From the cell containing the given text, extract its center point as [X, Y] coordinate. 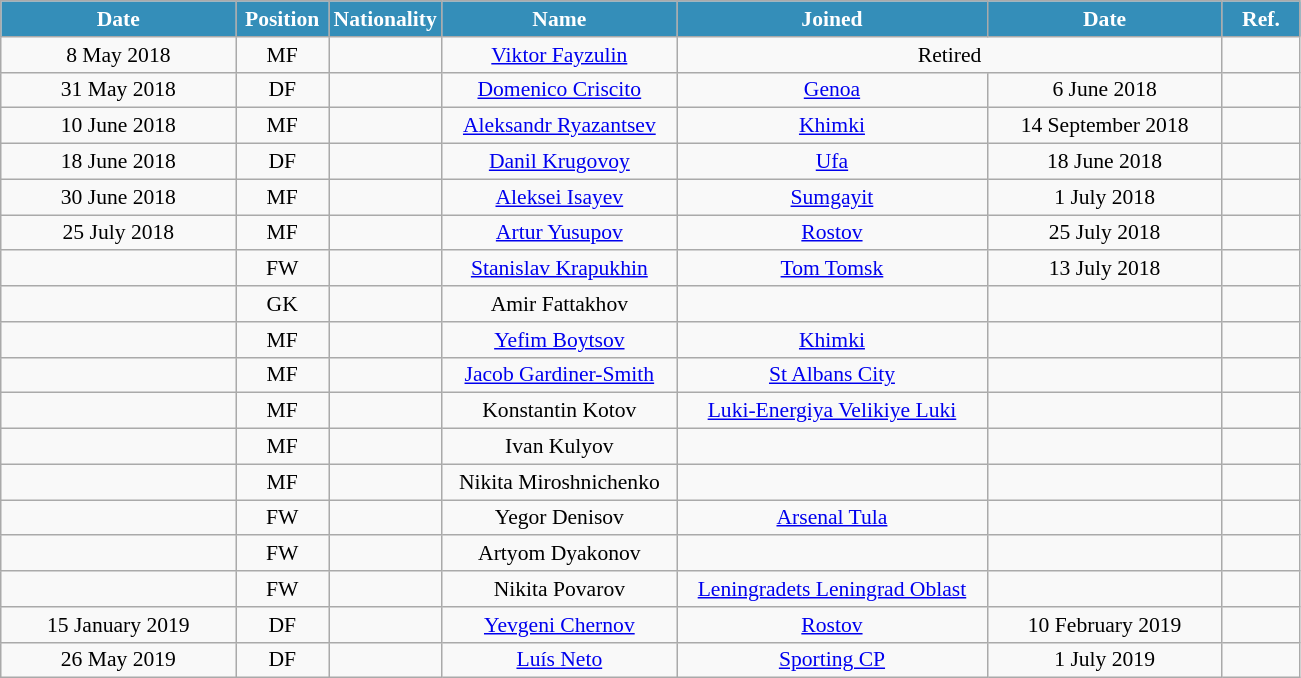
Luís Neto [560, 660]
Ref. [1261, 19]
Yefim Boytsov [560, 340]
15 January 2019 [118, 625]
Yegor Denisov [560, 518]
Name [560, 19]
1 July 2019 [1104, 660]
Danil Krugovoy [560, 162]
Amir Fattakhov [560, 304]
Artyom Dyakonov [560, 554]
Domenico Criscito [560, 90]
Konstantin Kotov [560, 411]
Viktor Fayzulin [560, 55]
Ivan Kulyov [560, 447]
Ufa [832, 162]
26 May 2019 [118, 660]
8 May 2018 [118, 55]
13 July 2018 [1104, 269]
Position [282, 19]
GK [282, 304]
1 July 2018 [1104, 197]
14 September 2018 [1104, 126]
Aleksandr Ryazantsev [560, 126]
Joined [832, 19]
Artur Yusupov [560, 233]
Tom Tomsk [832, 269]
Sumgayit [832, 197]
Stanislav Krapukhin [560, 269]
Nationality [384, 19]
31 May 2018 [118, 90]
10 June 2018 [118, 126]
Arsenal Tula [832, 518]
Nikita Povarov [560, 589]
6 June 2018 [1104, 90]
Genoa [832, 90]
Aleksei Isayev [560, 197]
St Albans City [832, 375]
30 June 2018 [118, 197]
Jacob Gardiner-Smith [560, 375]
Leningradets Leningrad Oblast [832, 589]
Sporting CP [832, 660]
Luki-Energiya Velikiye Luki [832, 411]
10 February 2019 [1104, 625]
Nikita Miroshnichenko [560, 482]
Yevgeni Chernov [560, 625]
Retired [950, 55]
